For the text-containing cell, return its midpoint in (x, y) coordinate format. 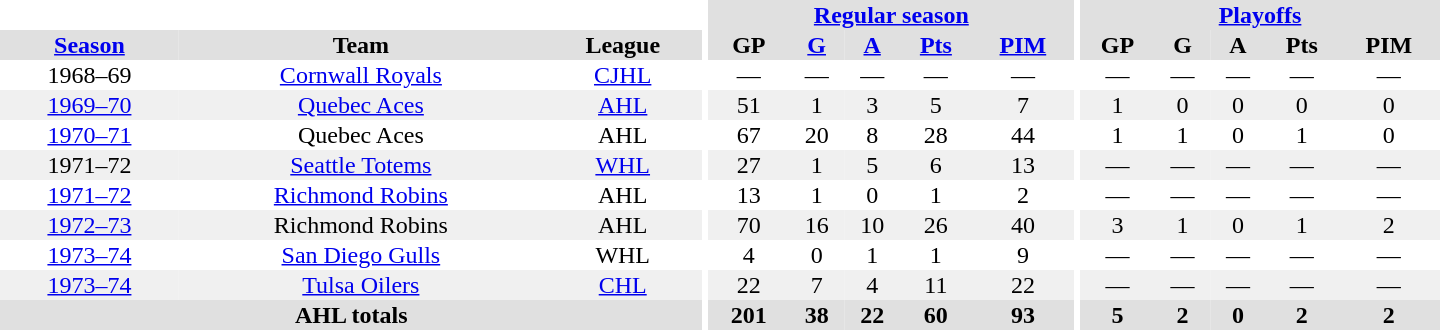
201 (749, 315)
70 (749, 225)
9 (1023, 255)
27 (749, 165)
Seattle Totems (361, 165)
8 (872, 135)
93 (1023, 315)
Tulsa Oilers (361, 285)
Team (361, 45)
20 (817, 135)
10 (872, 225)
60 (936, 315)
44 (1023, 135)
40 (1023, 225)
67 (749, 135)
1972–73 (90, 225)
CHL (623, 285)
CJHL (623, 75)
26 (936, 225)
Playoffs (1260, 15)
Cornwall Royals (361, 75)
AHL totals (352, 315)
38 (817, 315)
11 (936, 285)
1970–71 (90, 135)
Regular season (892, 15)
San Diego Gulls (361, 255)
1969–70 (90, 105)
Season (90, 45)
1968–69 (90, 75)
28 (936, 135)
51 (749, 105)
6 (936, 165)
League (623, 45)
16 (817, 225)
